Find where the given text appears and provide that cell's center as [x, y] coordinate. 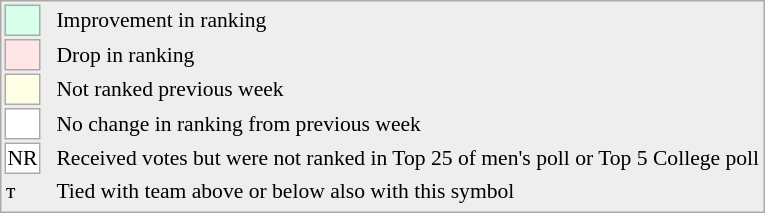
Improvement in ranking [408, 20]
Not ranked previous week [408, 90]
Received votes but were not ranked in Top 25 of men's poll or Top 5 College poll [408, 158]
NR [22, 158]
т [22, 191]
Drop in ranking [408, 55]
Tied with team above or below also with this symbol [408, 191]
No change in ranking from previous week [408, 124]
